Provide the (X, Y) coordinate of the cell's center where the given text is located.  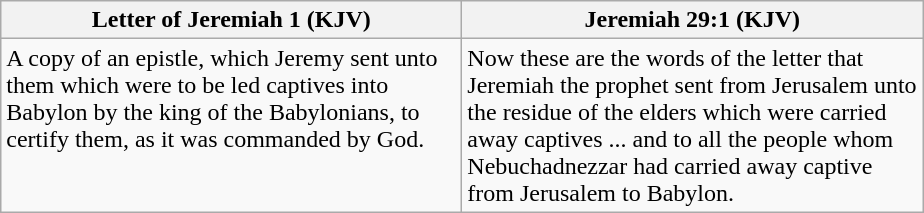
Letter of Jeremiah 1 (KJV) (232, 20)
Jeremiah 29:1 (KJV) (692, 20)
